Return [X, Y] of the center of cell containing provided text 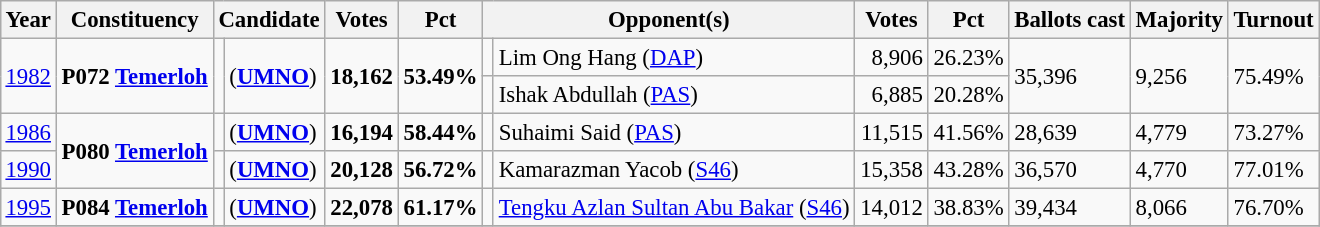
28,639 [1070, 133]
1986 [28, 133]
8,906 [892, 57]
6,885 [892, 95]
18,162 [362, 76]
20,128 [362, 170]
22,078 [362, 208]
Lim Ong Hang (DAP) [674, 57]
38.83% [968, 208]
Majority [1179, 20]
76.70% [1274, 208]
Year [28, 20]
1982 [28, 76]
Ballots cast [1070, 20]
P080 Temerloh [134, 152]
39,434 [1070, 208]
73.27% [1274, 133]
53.49% [440, 76]
9,256 [1179, 76]
36,570 [1070, 170]
26.23% [968, 57]
41.56% [968, 133]
77.01% [1274, 170]
61.17% [440, 208]
75.49% [1274, 76]
Suhaimi Said (PAS) [674, 133]
P084 Temerloh [134, 208]
Candidate [269, 20]
16,194 [362, 133]
4,779 [1179, 133]
1995 [28, 208]
Opponent(s) [669, 20]
Ishak Abdullah (PAS) [674, 95]
15,358 [892, 170]
8,066 [1179, 208]
Tengku Azlan Sultan Abu Bakar (S46) [674, 208]
56.72% [440, 170]
Turnout [1274, 20]
P072 Temerloh [134, 76]
11,515 [892, 133]
Kamarazman Yacob (S46) [674, 170]
58.44% [440, 133]
20.28% [968, 95]
35,396 [1070, 76]
1990 [28, 170]
14,012 [892, 208]
4,770 [1179, 170]
Constituency [134, 20]
43.28% [968, 170]
